Pinpoint the cell where the given text exists, returning its [x, y] midpoint coordinate. 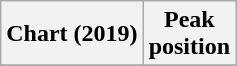
Peakposition [189, 34]
Chart (2019) [72, 34]
